Find where the given text appears and provide that cell's center as [x, y] coordinate. 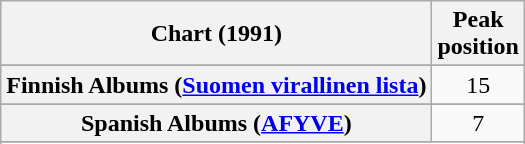
15 [478, 85]
Finnish Albums (Suomen virallinen lista) [216, 85]
7 [478, 123]
Spanish Albums (AFYVE) [216, 123]
Chart (1991) [216, 34]
Peakposition [478, 34]
